Return the (X, Y) coordinate for the center point of the cell that contains the specified text.  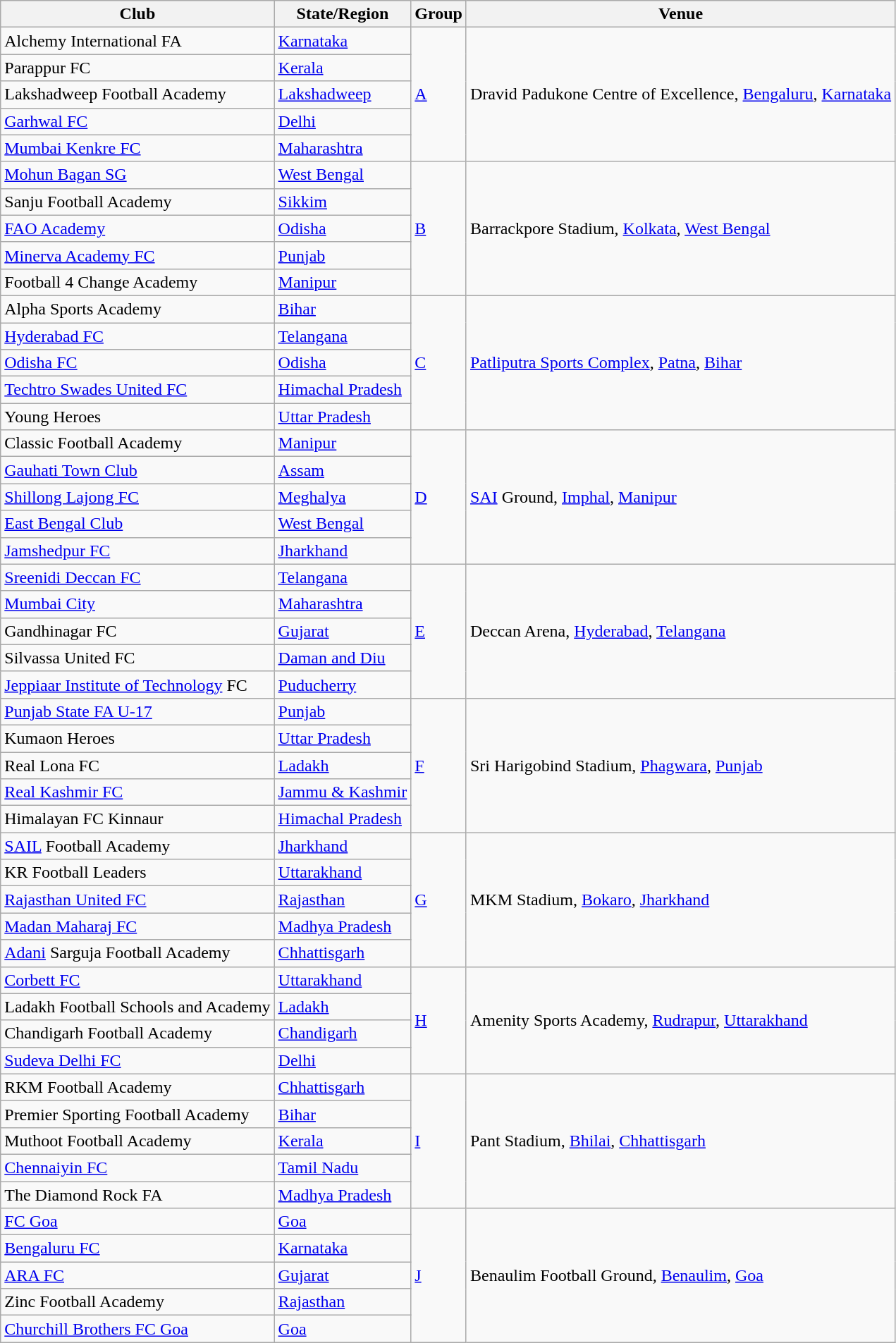
Silvassa United FC (137, 658)
Deccan Arena, Hyderabad, Telangana (680, 631)
Barrackpore Stadium, Kolkata, West Bengal (680, 228)
Gauhati Town Club (137, 470)
Chandigarh Football Academy (137, 1034)
Gandhinagar FC (137, 631)
Young Heroes (137, 417)
The Diamond Rock FA (137, 1195)
Pant Stadium, Bhilai, Chhattisgarh (680, 1141)
Patliputra Sports Complex, Patna, Bihar (680, 362)
C (438, 362)
East Bengal Club (137, 524)
Ladakh Football Schools and Academy (137, 1007)
Puducherry (343, 685)
Rajasthan United FC (137, 900)
Bengaluru FC (137, 1249)
Meghalya (343, 497)
RKM Football Academy (137, 1087)
Garhwal FC (137, 121)
Mumbai Kenkre FC (137, 148)
FAO Academy (137, 228)
Techtro Swades United FC (137, 390)
Zinc Football Academy (137, 1302)
Football 4 Change Academy (137, 282)
I (438, 1141)
Churchill Brothers FC Goa (137, 1329)
A (438, 94)
Group (438, 14)
Hyderabad FC (137, 336)
Corbett FC (137, 980)
Sudeva Delhi FC (137, 1060)
Sri Harigobind Stadium, Phagwara, Punjab (680, 765)
Tamil Nadu (343, 1167)
E (438, 631)
Sreenidi Deccan FC (137, 577)
Real Lona FC (137, 765)
Alpha Sports Academy (137, 309)
Kumaon Heroes (137, 738)
Venue (680, 14)
Assam (343, 470)
Shillong Lajong FC (137, 497)
MKM Stadium, Bokaro, Jharkhand (680, 900)
Amenity Sports Academy, Rudrapur, Uttarakhand (680, 1020)
Lakshadweep Football Academy (137, 94)
B (438, 228)
Mumbai City (137, 604)
ARA FC (137, 1275)
SAIL Football Academy (137, 846)
J (438, 1275)
Punjab State FA U-17 (137, 711)
Real Kashmir FC (137, 792)
F (438, 765)
Daman and Diu (343, 658)
Odisha FC (137, 363)
Minerva Academy FC (137, 255)
Club (137, 14)
Parappur FC (137, 68)
Chandigarh (343, 1034)
Alchemy International FA (137, 41)
Benaulim Football Ground, Benaulim, Goa (680, 1275)
Mohun Bagan SG (137, 175)
Sikkim (343, 202)
State/Region (343, 14)
G (438, 900)
KR Football Leaders (137, 873)
Sanju Football Academy (137, 202)
Jeppiaar Institute of Technology FC (137, 685)
Muthoot Football Academy (137, 1141)
FC Goa (137, 1222)
Dravid Padukone Centre of Excellence, Bengaluru, Karnataka (680, 94)
Jammu & Kashmir (343, 792)
D (438, 497)
Classic Football Academy (137, 443)
Premier Sporting Football Academy (137, 1114)
Madan Maharaj FC (137, 926)
Himalayan FC Kinnaur (137, 819)
Lakshadweep (343, 94)
SAI Ground, Imphal, Manipur (680, 497)
Adani Sarguja Football Academy (137, 953)
Chennaiyin FC (137, 1167)
H (438, 1020)
Jamshedpur FC (137, 551)
